Provide the [x, y] coordinate of the cell's center where the given text is located.  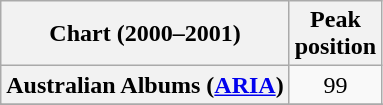
Peakposition [335, 34]
Chart (2000–2001) [145, 34]
Australian Albums (ARIA) [145, 85]
99 [335, 85]
